Identify which cell holds the provided text, then report its [x, y] central coordinate. 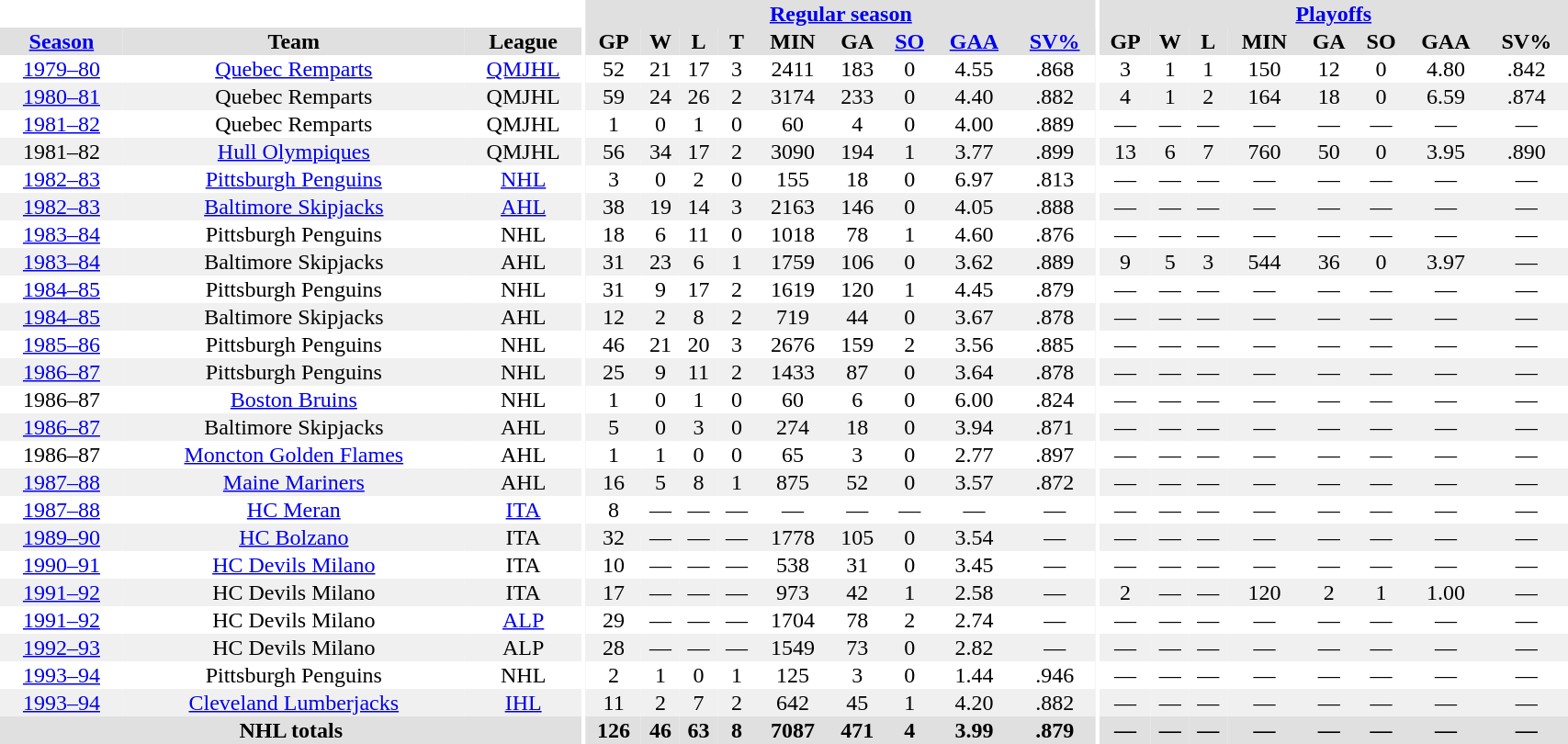
25 [614, 372]
126 [614, 730]
3.45 [974, 565]
4.80 [1446, 69]
20 [699, 344]
642 [794, 703]
Regular season [840, 14]
Season [62, 41]
26 [699, 96]
24 [660, 96]
Team [294, 41]
150 [1264, 69]
29 [614, 620]
.813 [1055, 179]
1.44 [974, 675]
73 [857, 648]
1433 [794, 372]
3.95 [1446, 152]
6.97 [974, 179]
.946 [1055, 675]
.897 [1055, 455]
.899 [1055, 152]
973 [794, 592]
3.64 [974, 372]
4.00 [974, 124]
3.97 [1446, 262]
63 [699, 730]
3.62 [974, 262]
.868 [1055, 69]
146 [857, 207]
1778 [794, 537]
7087 [794, 730]
44 [857, 317]
544 [1264, 262]
1979–80 [62, 69]
13 [1125, 152]
471 [857, 730]
3.99 [974, 730]
19 [660, 207]
3.54 [974, 537]
38 [614, 207]
Playoffs [1334, 14]
2.58 [974, 592]
719 [794, 317]
Moncton Golden Flames [294, 455]
274 [794, 427]
194 [857, 152]
4.05 [974, 207]
1989–90 [62, 537]
87 [857, 372]
4.40 [974, 96]
106 [857, 262]
1992–93 [62, 648]
4.45 [974, 289]
125 [794, 675]
59 [614, 96]
42 [857, 592]
1990–91 [62, 565]
Maine Mariners [294, 482]
3.67 [974, 317]
2.77 [974, 455]
155 [794, 179]
50 [1329, 152]
HC Meran [294, 510]
3.56 [974, 344]
.824 [1055, 400]
28 [614, 648]
6.59 [1446, 96]
T [737, 41]
164 [1264, 96]
538 [794, 565]
.885 [1055, 344]
3.94 [974, 427]
36 [1329, 262]
Boston Bruins [294, 400]
6.00 [974, 400]
.872 [1055, 482]
56 [614, 152]
1704 [794, 620]
183 [857, 69]
HC Bolzano [294, 537]
3.57 [974, 482]
3090 [794, 152]
34 [660, 152]
14 [699, 207]
IHL [524, 703]
.876 [1055, 234]
2676 [794, 344]
65 [794, 455]
10 [614, 565]
Cleveland Lumberjacks [294, 703]
2163 [794, 207]
1018 [794, 234]
4.60 [974, 234]
875 [794, 482]
760 [1264, 152]
233 [857, 96]
23 [660, 262]
.874 [1527, 96]
45 [857, 703]
4.55 [974, 69]
.888 [1055, 207]
32 [614, 537]
.842 [1527, 69]
2.74 [974, 620]
.871 [1055, 427]
.890 [1527, 152]
1549 [794, 648]
3174 [794, 96]
1759 [794, 262]
2.82 [974, 648]
1980–81 [62, 96]
3.77 [974, 152]
159 [857, 344]
16 [614, 482]
4.20 [974, 703]
Hull Olympiques [294, 152]
1619 [794, 289]
NHL totals [291, 730]
2411 [794, 69]
1985–86 [62, 344]
105 [857, 537]
League [524, 41]
1.00 [1446, 592]
